Capture the cell that displays the provided text and extract its [X, Y] central coordinate. 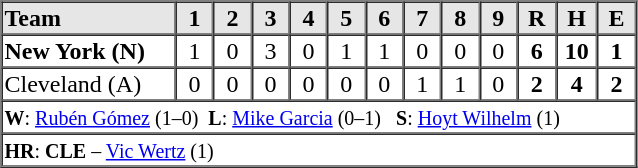
Team [89, 18]
W: Rubén Gómez (1–0) L: Mike Garcia (0–1) S: Hoyt Wilhelm (1) [319, 116]
H [576, 18]
8 [460, 18]
10 [576, 50]
9 [498, 18]
HR: CLE – Vic Wertz (1) [319, 150]
New York (N) [89, 50]
7 [422, 18]
Cleveland (A) [89, 84]
5 [346, 18]
R [536, 18]
E [616, 18]
